Provide the (x, y) coordinate of the cell's center where the given text is located.  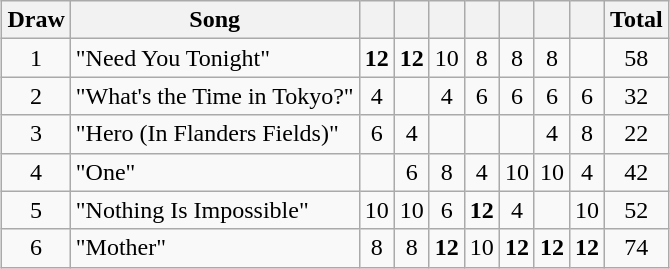
3 (36, 134)
74 (637, 248)
22 (637, 134)
1 (36, 58)
Draw (36, 20)
5 (36, 210)
Song (214, 20)
Total (637, 20)
42 (637, 172)
"Hero (In Flanders Fields)" (214, 134)
"One" (214, 172)
32 (637, 96)
58 (637, 58)
"Mother" (214, 248)
"Nothing Is Impossible" (214, 210)
2 (36, 96)
"What's the Time in Tokyo?" (214, 96)
52 (637, 210)
"Need You Tonight" (214, 58)
